Find where the given text appears and provide that cell's center as [x, y] coordinate. 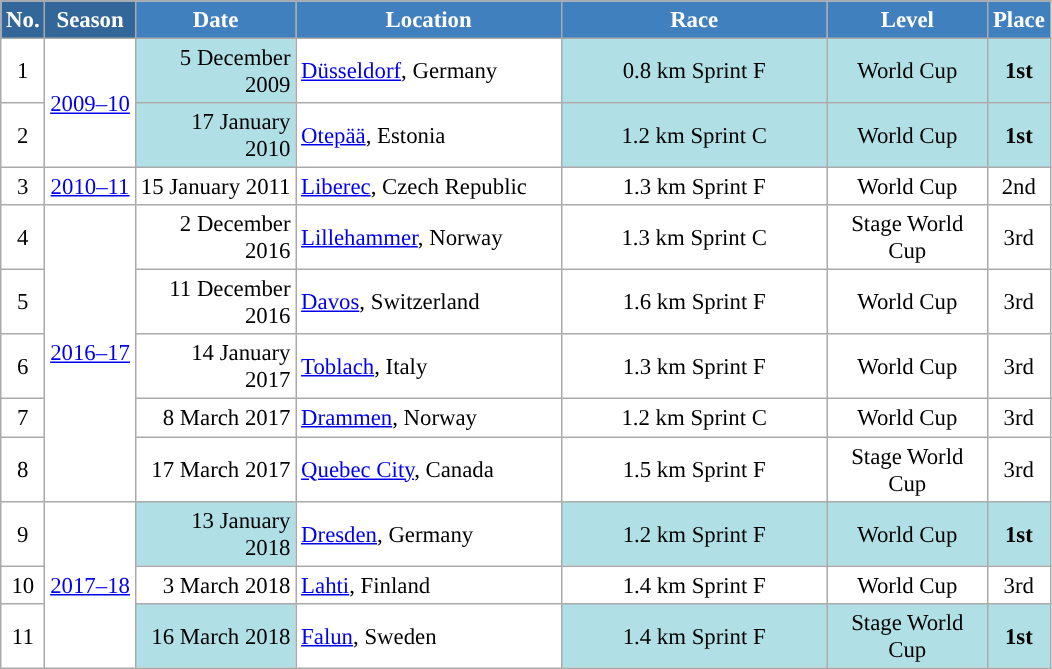
17 March 2017 [216, 470]
1.5 km Sprint F [694, 470]
8 March 2017 [216, 418]
2016–17 [90, 353]
8 [23, 470]
Davos, Switzerland [429, 302]
7 [23, 418]
11 December 2016 [216, 302]
14 January 2017 [216, 366]
1.6 km Sprint F [694, 302]
Level [908, 20]
No. [23, 20]
2017–18 [90, 584]
3 [23, 187]
0.8 km Sprint F [694, 72]
Toblach, Italy [429, 366]
5 December 2009 [216, 72]
3 March 2018 [216, 585]
17 January 2010 [216, 136]
1.3 km Sprint C [694, 238]
4 [23, 238]
16 March 2018 [216, 636]
Falun, Sweden [429, 636]
Liberec, Czech Republic [429, 187]
2009–10 [90, 104]
Race [694, 20]
10 [23, 585]
9 [23, 534]
Otepää, Estonia [429, 136]
6 [23, 366]
11 [23, 636]
2 December 2016 [216, 238]
Date [216, 20]
Lahti, Finland [429, 585]
2 [23, 136]
5 [23, 302]
Quebec City, Canada [429, 470]
2010–11 [90, 187]
Location [429, 20]
Season [90, 20]
Dresden, Germany [429, 534]
1 [23, 72]
13 January 2018 [216, 534]
15 January 2011 [216, 187]
Düsseldorf, Germany [429, 72]
Place [1019, 20]
Lillehammer, Norway [429, 238]
1.2 km Sprint F [694, 534]
2nd [1019, 187]
Drammen, Norway [429, 418]
